Extract the (X, Y) coordinate from the center of the cell holding the provided text.  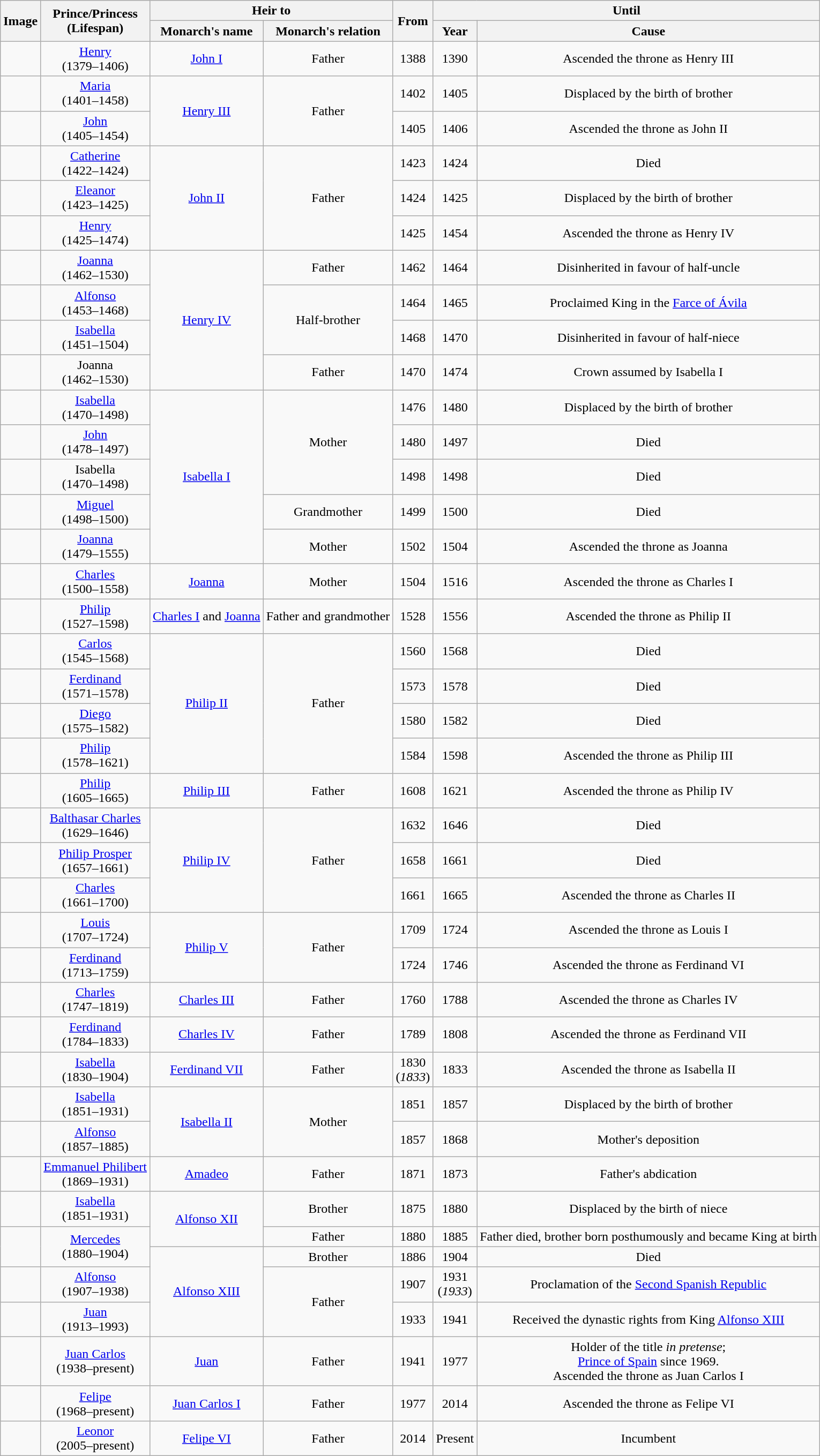
Holder of the title in pretense;Prince of Spain since 1969.Ascended the throne as Juan Carlos I (648, 1361)
Alfonso(1857–1885) (95, 1139)
1402 (413, 93)
Monarch's relation (328, 31)
1789 (413, 1035)
1499 (413, 512)
Balthasar Charles(1629–1646) (95, 825)
Ascended the throne as Felipe VI (648, 1404)
Proclaimed King in the Farce of Ávila (648, 302)
1873 (455, 1174)
Juan Carlos(1938–present) (95, 1361)
Miguel(1498–1500) (95, 512)
Ascended the throne as Louis I (648, 930)
1830(1833) (413, 1069)
Charles(1500–1558) (95, 582)
Isabella I (206, 477)
Ascended the throne as Ferdinand VI (648, 964)
Joanna(1479–1555) (95, 546)
Ascended the throne as Philip II (648, 616)
Proclamation of the Second Spanish Republic (648, 1285)
Mother's deposition (648, 1139)
Disinherited in favour of half-uncle (648, 268)
Juan Carlos I (206, 1404)
Ascended the throne as Isabella II (648, 1069)
Ascended the throne as Charles II (648, 895)
Ascended the throne as Charles IV (648, 1000)
1933 (413, 1319)
1560 (413, 651)
Until (627, 11)
Eleanor(1423–1425) (95, 198)
John(1405–1454) (95, 129)
Isabella II (206, 1122)
Juan(1913–1993) (95, 1319)
Philip III (206, 791)
Ascended the throne as Henry III (648, 59)
Year (455, 31)
Emmanuel Philibert(1869–1931) (95, 1174)
1423 (413, 163)
Father and grandmother (328, 616)
John(1478–1497) (95, 442)
Isabella(1451–1504) (95, 337)
1885 (455, 1236)
1709 (413, 930)
1468 (413, 337)
Joanna (206, 582)
Ferdinand(1571–1578) (95, 686)
Henry(1425–1474) (95, 232)
Juan (206, 1361)
Ferdinand(1784–1833) (95, 1035)
Present (455, 1438)
Charles IV (206, 1035)
Maria(1401–1458) (95, 93)
Father died, brother born posthumously and became King at birth (648, 1236)
Image (20, 21)
Prince/Princess(Lifespan) (95, 21)
1474 (455, 372)
Alfonso XII (206, 1219)
1390 (455, 59)
1665 (455, 895)
Charles III (206, 1000)
1406 (455, 129)
1502 (413, 546)
1871 (413, 1174)
Ascended the throne as Henry IV (648, 232)
Philip V (206, 947)
1582 (455, 721)
Charles(1747–1819) (95, 1000)
Leonor(2005–present) (95, 1438)
Alfonso(1453–1468) (95, 302)
1500 (455, 512)
Monarch's name (206, 31)
1580 (413, 721)
John II (206, 198)
1904 (455, 1257)
1388 (413, 59)
1462 (413, 268)
Philip IV (206, 860)
Ferdinand VII (206, 1069)
Isabella(1830–1904) (95, 1069)
Ascended the throne as Philip III (648, 755)
Philip Prosper(1657–1661) (95, 860)
1608 (413, 791)
Grandmother (328, 512)
1578 (455, 686)
Catherine(1422–1424) (95, 163)
John I (206, 59)
Heir to (271, 11)
Ascended the throne as Joanna (648, 546)
Cause (648, 31)
1875 (413, 1209)
1454 (455, 232)
1632 (413, 825)
Felipe(1968–present) (95, 1404)
1568 (455, 651)
Charles I and Joanna (206, 616)
1598 (455, 755)
Displaced by the birth of niece (648, 1209)
1760 (413, 1000)
Disinherited in favour of half-niece (648, 337)
1868 (455, 1139)
Ascended the throne as Ferdinand VII (648, 1035)
Amadeo (206, 1174)
Half-brother (328, 320)
1788 (455, 1000)
Alfonso XIII (206, 1292)
Charles(1661–1700) (95, 895)
Ascended the throne as Philip IV (648, 791)
1497 (455, 442)
1658 (413, 860)
1931(1933) (455, 1285)
1528 (413, 616)
Incumbent (648, 1438)
1808 (455, 1035)
Diego(1575–1582) (95, 721)
Henry IV (206, 320)
Ascended the throne as John II (648, 129)
1621 (455, 791)
Louis(1707–1724) (95, 930)
1556 (455, 616)
Philip(1527–1598) (95, 616)
Philip(1605–1665) (95, 791)
Felipe VI (206, 1438)
Philip(1578–1621) (95, 755)
1646 (455, 825)
1476 (413, 407)
Received the dynastic rights from King Alfonso XIII (648, 1319)
1886 (413, 1257)
1833 (455, 1069)
Father's abdication (648, 1174)
Ferdinand(1713–1759) (95, 964)
1516 (455, 582)
1746 (455, 964)
1573 (413, 686)
Henry III (206, 111)
1584 (413, 755)
Ascended the throne as Charles I (648, 582)
1907 (413, 1285)
From (413, 21)
Alfonso(1907–1938) (95, 1285)
Crown assumed by Isabella I (648, 372)
Mercedes(1880–1904) (95, 1247)
Philip II (206, 703)
Carlos(1545–1568) (95, 651)
1465 (455, 302)
1851 (413, 1105)
Henry(1379–1406) (95, 59)
